Return the [x, y] coordinate for the center point of the cell that contains the specified text.  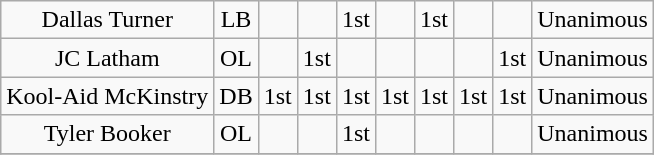
Tyler Booker [108, 134]
DB [236, 96]
JC Latham [108, 58]
Kool-Aid McKinstry [108, 96]
LB [236, 20]
Dallas Turner [108, 20]
